Find where the given text appears and provide that cell's center as (X, Y) coordinate. 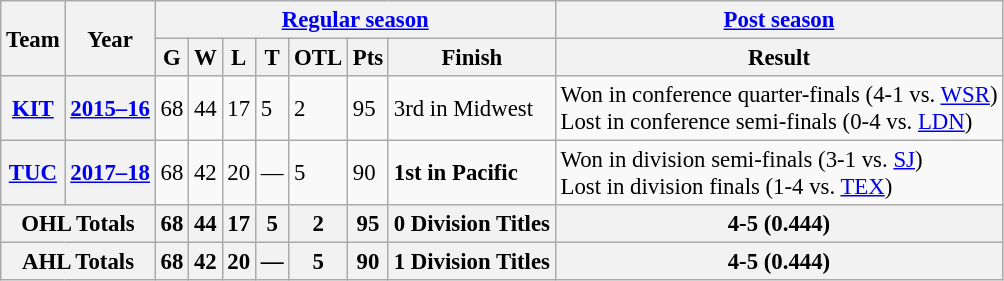
3rd in Midwest (472, 108)
Year (110, 38)
2017–18 (110, 174)
Team (33, 38)
0 Division Titles (472, 224)
W (206, 58)
Pts (368, 58)
1st in Pacific (472, 174)
TUC (33, 174)
KIT (33, 108)
T (272, 58)
G (172, 58)
Finish (472, 58)
Won in division semi-finals (3-1 vs. SJ) Lost in division finals (1-4 vs. TEX) (779, 174)
L (238, 58)
1 Division Titles (472, 262)
OTL (318, 58)
Post season (779, 20)
2015–16 (110, 108)
AHL Totals (78, 262)
OHL Totals (78, 224)
Won in conference quarter-finals (4-1 vs. WSR) Lost in conference semi-finals (0-4 vs. LDN) (779, 108)
Regular season (355, 20)
Result (779, 58)
